Locate the cell with the specified text and output its (x, y) center coordinate. 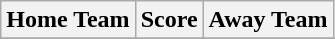
Away Team (268, 20)
Score (169, 20)
Home Team (68, 20)
